Determine the [X, Y] coordinate at the center of the cell enclosing the given text.  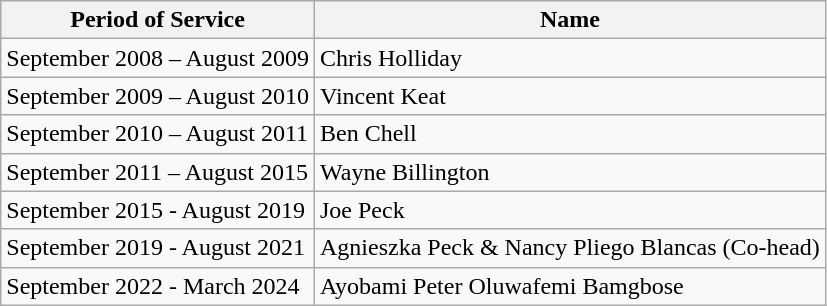
September 2008 – August 2009 [158, 58]
September 2010 – August 2011 [158, 134]
Joe Peck [570, 210]
Wayne Billington [570, 172]
Ben Chell [570, 134]
Vincent Keat [570, 96]
Name [570, 20]
September 2019 - August 2021 [158, 248]
September 2011 – August 2015 [158, 172]
Ayobami Peter Oluwafemi Bamgbose [570, 286]
Chris Holliday [570, 58]
September 2015 - August 2019 [158, 210]
September 2022 - March 2024 [158, 286]
Period of Service [158, 20]
Agnieszka Peck & Nancy Pliego Blancas (Co-head) [570, 248]
September 2009 – August 2010 [158, 96]
